Provide the [X, Y] coordinate of the cell's center where the given text is located.  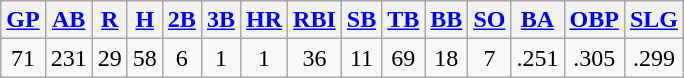
H [144, 20]
RBI [315, 20]
.305 [594, 58]
TB [404, 20]
18 [446, 58]
.251 [538, 58]
R [110, 20]
BB [446, 20]
SB [361, 20]
6 [182, 58]
58 [144, 58]
AB [68, 20]
2B [182, 20]
231 [68, 58]
11 [361, 58]
3B [220, 20]
OBP [594, 20]
69 [404, 58]
HR [264, 20]
GP [23, 20]
71 [23, 58]
BA [538, 20]
.299 [654, 58]
SLG [654, 20]
36 [315, 58]
SO [490, 20]
29 [110, 58]
7 [490, 58]
